Locate the cell with the specified text and output its (x, y) center coordinate. 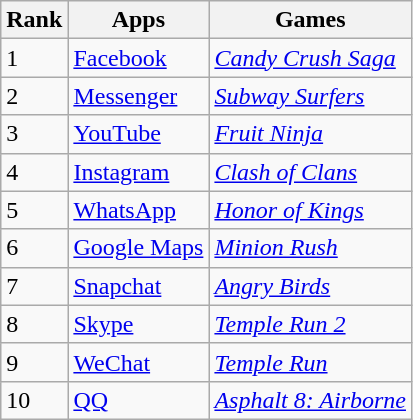
Instagram (138, 172)
Candy Crush Saga (310, 58)
7 (34, 286)
10 (34, 400)
WeChat (138, 362)
QQ (138, 400)
Clash of Clans (310, 172)
4 (34, 172)
YouTube (138, 134)
5 (34, 210)
WhatsApp (138, 210)
Asphalt 8: Airborne (310, 400)
Snapchat (138, 286)
Google Maps (138, 248)
Messenger (138, 96)
Minion Rush (310, 248)
Subway Surfers (310, 96)
8 (34, 324)
Skype (138, 324)
Honor of Kings (310, 210)
Apps (138, 20)
2 (34, 96)
Temple Run 2 (310, 324)
Facebook (138, 58)
6 (34, 248)
Temple Run (310, 362)
Games (310, 20)
3 (34, 134)
1 (34, 58)
9 (34, 362)
Fruit Ninja (310, 134)
Rank (34, 20)
Angry Birds (310, 286)
